Identify which cell holds the provided text, then report its [x, y] central coordinate. 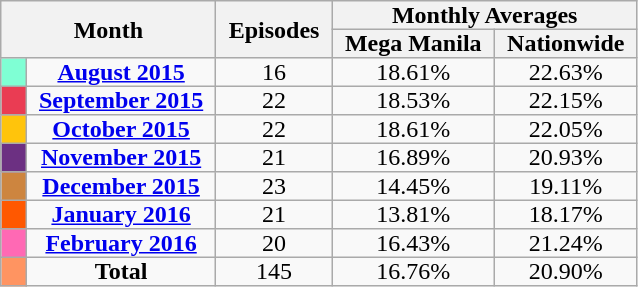
20.93% [566, 157]
21.24% [566, 243]
November 2015 [121, 157]
22.15% [566, 100]
Total [121, 271]
20 [274, 243]
22.05% [566, 129]
Episodes [274, 30]
December 2015 [121, 186]
September 2015 [121, 100]
23 [274, 186]
16.76% [413, 271]
18.17% [566, 214]
February 2016 [121, 243]
20.90% [566, 271]
October 2015 [121, 129]
145 [274, 271]
19.11% [566, 186]
13.81% [413, 214]
Month [108, 30]
14.45% [413, 186]
Mega Manila [413, 43]
16.43% [413, 243]
Monthly Averages [484, 15]
August 2015 [121, 72]
16 [274, 72]
18.53% [413, 100]
January 2016 [121, 214]
Nationwide [566, 43]
16.89% [413, 157]
22.63% [566, 72]
